Identify which cell holds the provided text, then report its (X, Y) central coordinate. 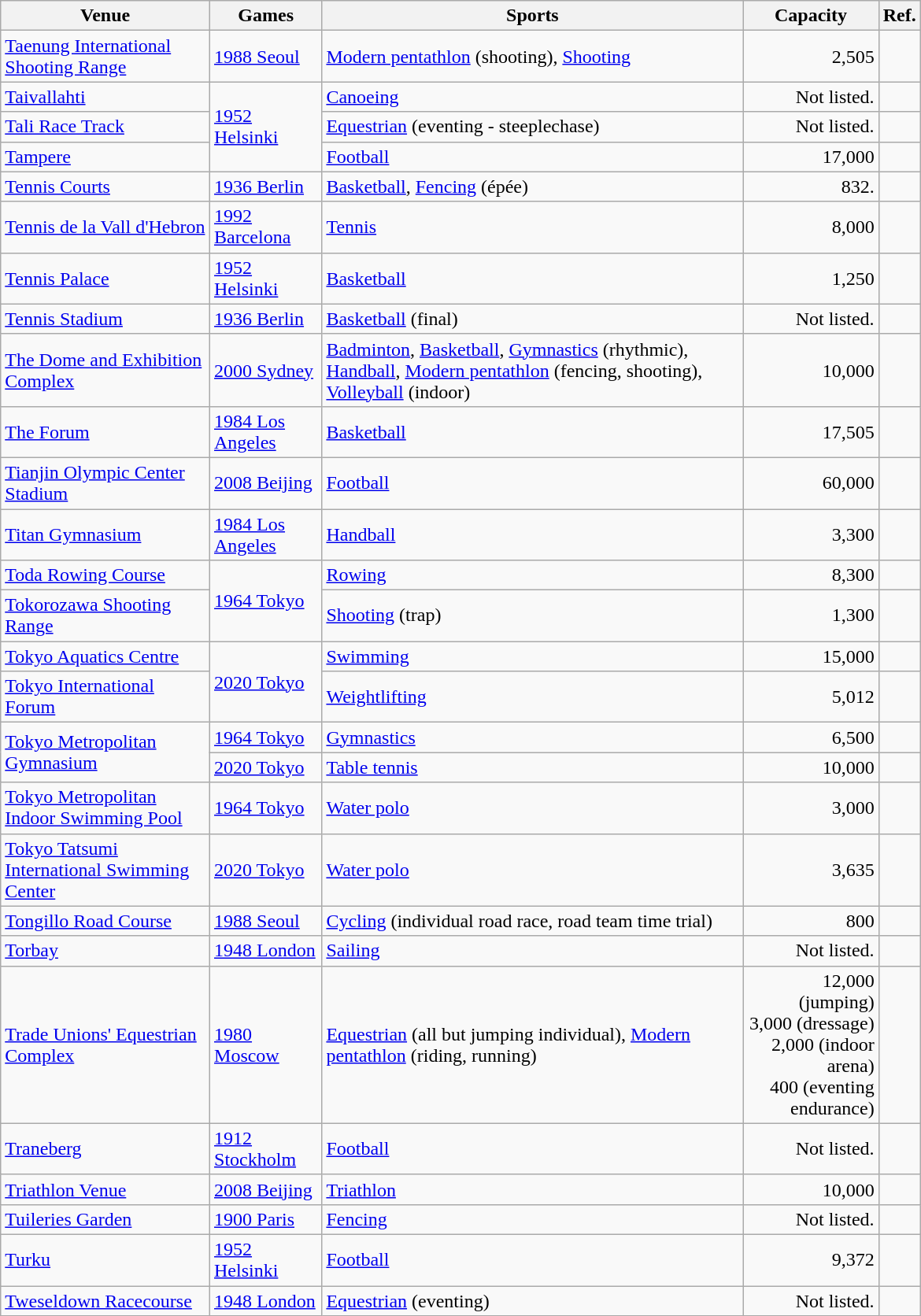
5,012 (811, 697)
Tokyo Aquatics Centre (105, 656)
Tokyo Metropolitan Gymnasium (105, 752)
Tennis Palace (105, 279)
Tianjin Olympic Center Stadium (105, 483)
Tweseldown Racecourse (105, 1301)
1992 Barcelona (266, 227)
Tennis (532, 227)
8,000 (811, 227)
Tennis de la Vall d'Hebron (105, 227)
The Dome and Exhibition Complex (105, 370)
1912 Stockholm (266, 1149)
Sports (532, 16)
Tampere (105, 157)
Fencing (532, 1219)
60,000 (811, 483)
Tali Race Track (105, 127)
1,250 (811, 279)
Triathlon Venue (105, 1189)
Basketball (final) (532, 319)
17,000 (811, 157)
Toda Rowing Course (105, 575)
Tennis Courts (105, 187)
Torbay (105, 951)
The Forum (105, 431)
Rowing (532, 575)
Equestrian (eventing) (532, 1301)
Ref. (899, 16)
Shooting (trap) (532, 615)
Table tennis (532, 767)
Trade Unions' Equestrian Complex (105, 1044)
Modern pentathlon (shooting), Shooting (532, 57)
832. (811, 187)
Tongillo Road Course (105, 921)
Basketball, Fencing (épée) (532, 187)
2,505 (811, 57)
Canoeing (532, 97)
1980 Moscow (266, 1044)
17,505 (811, 431)
3,635 (811, 870)
Tennis Stadium (105, 319)
Swimming (532, 656)
Badminton, Basketball, Gymnastics (rhythmic), Handball, Modern pentathlon (fencing, shooting), Volleyball (indoor) (532, 370)
Equestrian (all but jumping individual), Modern pentathlon (riding, running) (532, 1044)
3,000 (811, 808)
Tokyo International Forum (105, 697)
Cycling (individual road race, road team time trial) (532, 921)
Games (266, 16)
Tokyo Metropolitan Indoor Swimming Pool (105, 808)
Handball (532, 534)
Gymnastics (532, 737)
Turku (105, 1259)
3,300 (811, 534)
Sailing (532, 951)
Tokorozawa Shooting Range (105, 615)
Tuileries Garden (105, 1219)
Equestrian (eventing - steeplechase) (532, 127)
Tokyo Tatsumi International Swimming Center (105, 870)
Traneberg (105, 1149)
Capacity (811, 16)
2000 Sydney (266, 370)
9,372 (811, 1259)
Weightlifting (532, 697)
Taenung International Shooting Range (105, 57)
Taivallahti (105, 97)
Triathlon (532, 1189)
800 (811, 921)
15,000 (811, 656)
Venue (105, 16)
1900 Paris (266, 1219)
1,300 (811, 615)
8,300 (811, 575)
Titan Gymnasium (105, 534)
6,500 (811, 737)
12,000 (jumping)3,000 (dressage)2,000 (indoor arena)400 (eventing endurance) (811, 1044)
